Capture the cell that displays the provided text and extract its (x, y) central coordinate. 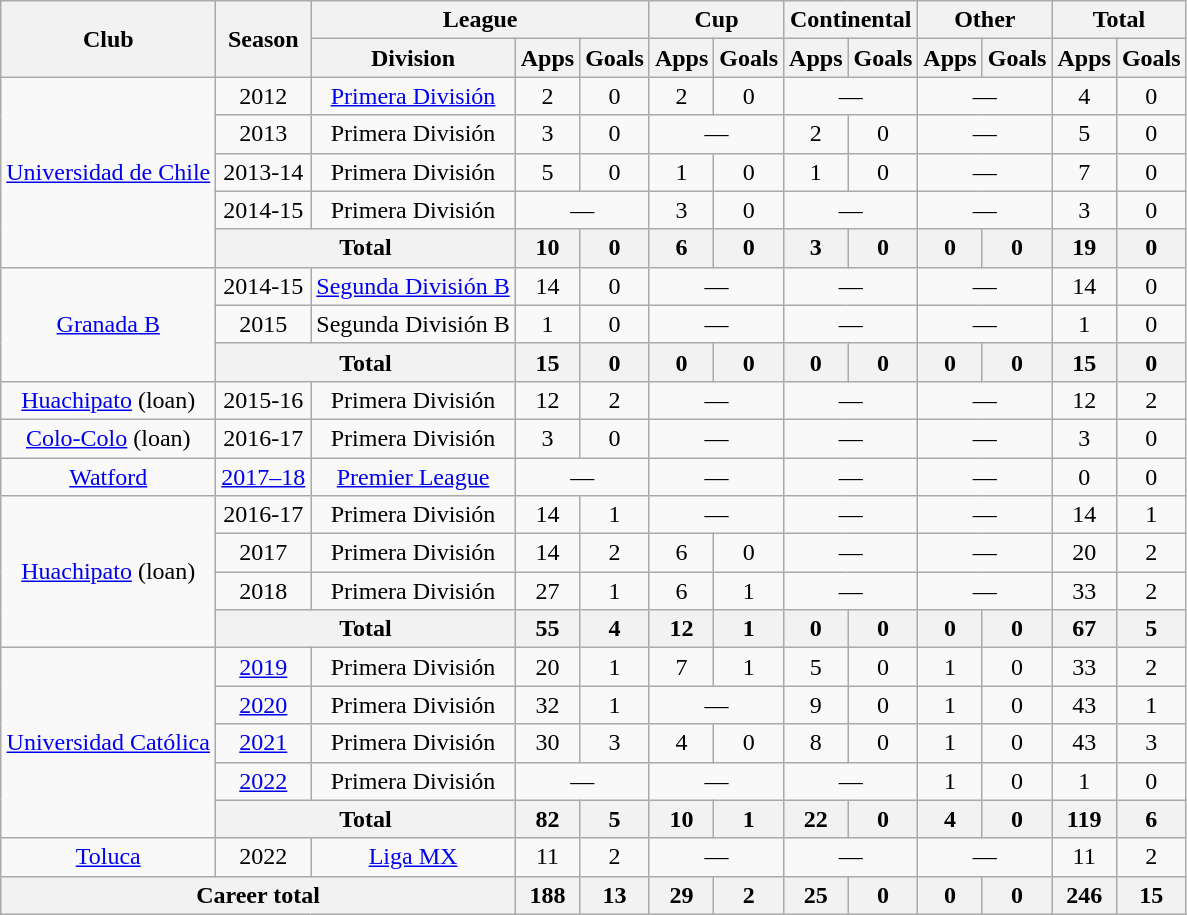
188 (547, 895)
2013 (264, 134)
2019 (264, 667)
Universidad Católica (108, 743)
Continental (851, 20)
Career total (258, 895)
Toluca (108, 857)
2015-16 (264, 400)
30 (547, 743)
Cup (716, 20)
13 (615, 895)
Club (108, 39)
22 (816, 819)
8 (816, 743)
Division (413, 58)
67 (1084, 629)
246 (1084, 895)
Universidad de Chile (108, 172)
2021 (264, 743)
55 (547, 629)
Colo-Colo (loan) (108, 438)
2012 (264, 96)
32 (547, 705)
119 (1084, 819)
2015 (264, 324)
19 (1084, 248)
9 (816, 705)
Watford (108, 477)
Season (264, 39)
82 (547, 819)
25 (816, 895)
29 (681, 895)
2017 (264, 553)
Other (985, 20)
2017–18 (264, 477)
Granada B (108, 324)
2020 (264, 705)
Premier League (413, 477)
Liga MX (413, 857)
League (480, 20)
2013-14 (264, 172)
2018 (264, 591)
27 (547, 591)
